Output the [X, Y] coordinate of the center of the cell containing the given text.  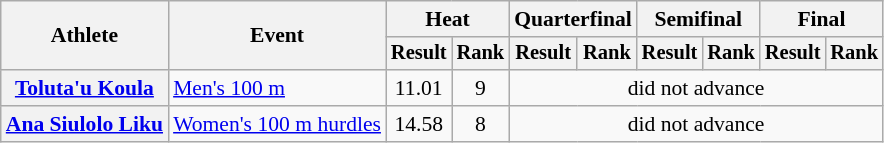
Final [822, 19]
Toluta'u Koula [84, 88]
Quarterfinal [573, 19]
11.01 [419, 88]
Athlete [84, 36]
Ana Siulolo Liku [84, 124]
14.58 [419, 124]
Event [277, 36]
8 [481, 124]
9 [481, 88]
Heat [448, 19]
Men's 100 m [277, 88]
Semifinal [698, 19]
Women's 100 m hurdles [277, 124]
